Return the (x, y) coordinate for the center point of the cell that contains the specified text.  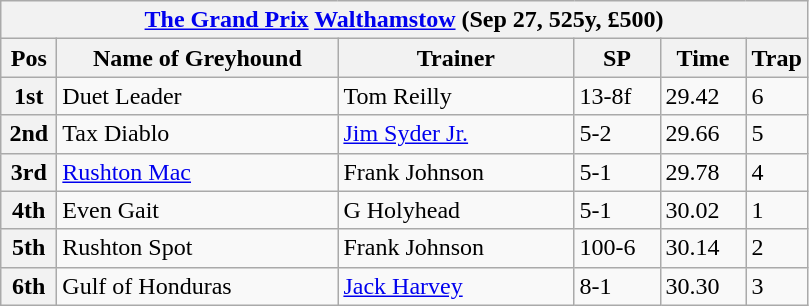
6 (776, 96)
3rd (29, 172)
SP (617, 58)
2 (776, 248)
Trainer (456, 58)
Even Gait (198, 210)
1 (776, 210)
29.42 (703, 96)
G Holyhead (456, 210)
30.30 (703, 286)
4 (776, 172)
Jim Syder Jr. (456, 134)
1st (29, 96)
Time (703, 58)
Gulf of Honduras (198, 286)
Trap (776, 58)
The Grand Prix Walthamstow (Sep 27, 525y, £500) (404, 20)
5-2 (617, 134)
5th (29, 248)
Pos (29, 58)
29.66 (703, 134)
Jack Harvey (456, 286)
Rushton Mac (198, 172)
2nd (29, 134)
3 (776, 286)
Tax Diablo (198, 134)
100-6 (617, 248)
5 (776, 134)
4th (29, 210)
6th (29, 286)
8-1 (617, 286)
Tom Reilly (456, 96)
Rushton Spot (198, 248)
Duet Leader (198, 96)
30.02 (703, 210)
30.14 (703, 248)
Name of Greyhound (198, 58)
29.78 (703, 172)
13-8f (617, 96)
